Return [x, y] of the center of cell containing provided text 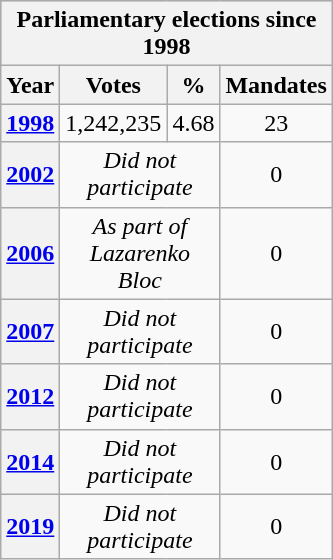
2014 [30, 462]
2007 [30, 332]
Year [30, 85]
2019 [30, 526]
% [194, 85]
2002 [30, 174]
23 [276, 123]
2012 [30, 396]
1998 [30, 123]
As part of Lazarenko Bloc [140, 253]
Mandates [276, 85]
2006 [30, 253]
4.68 [194, 123]
1,242,235 [114, 123]
Parliamentary elections since 1998 [167, 34]
Votes [114, 85]
